Provide the (X, Y) coordinate of the cell's center where the given text is located.  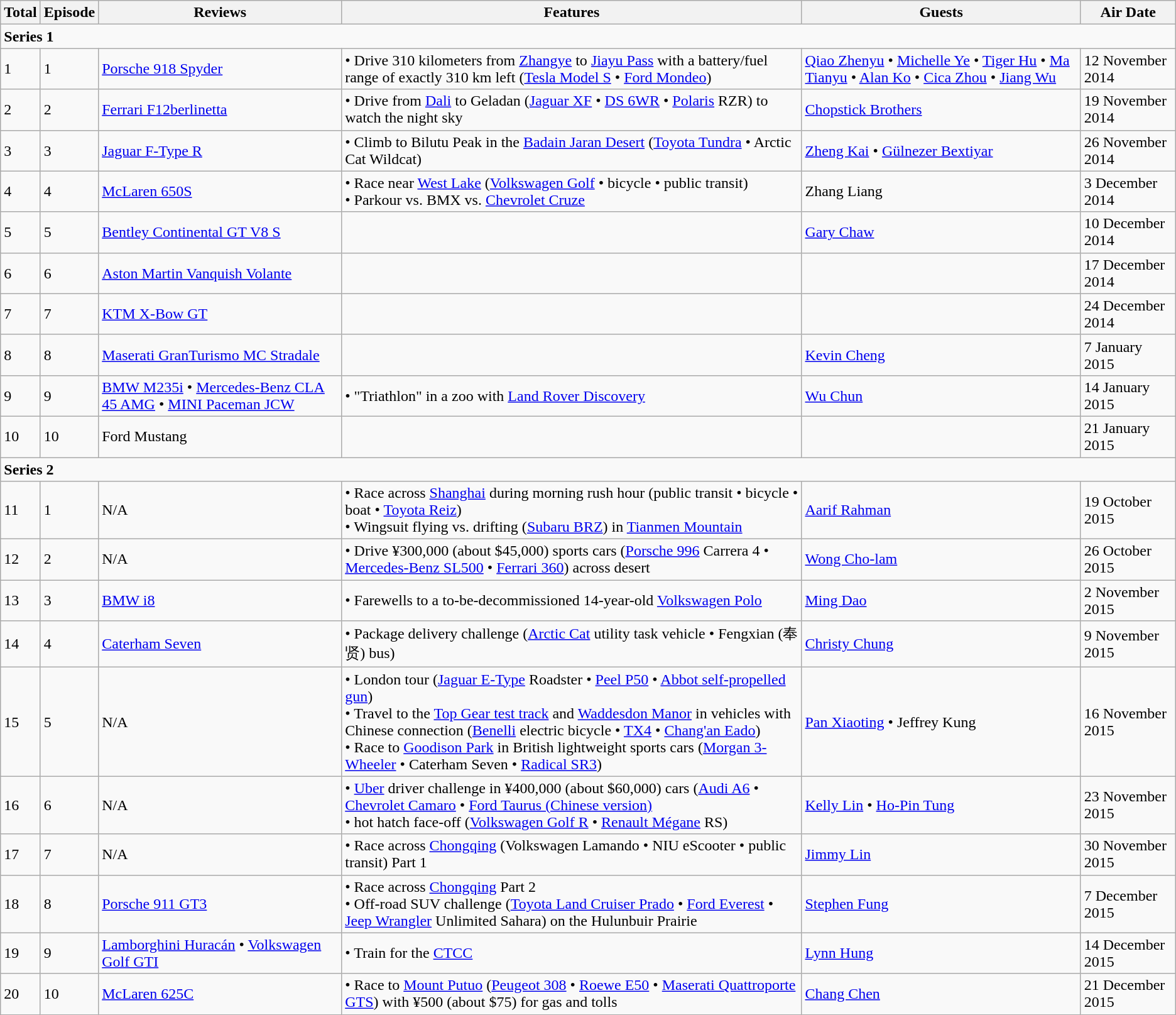
Jaguar F-Type R (220, 151)
Ford Mustang (220, 436)
14 December 2015 (1128, 953)
17 December 2014 (1128, 273)
Total (21, 13)
• Train for the CTCC (572, 953)
Wu Chun (941, 396)
12 (21, 559)
16 November 2015 (1128, 721)
Zhang Liang (941, 191)
23 November 2015 (1128, 805)
• Package delivery challenge (Arctic Cat utility task vehicle • Fengxian (奉贤) bus) (572, 644)
Episode (69, 13)
Maserati GranTurismo MC Stradale (220, 354)
McLaren 650S (220, 191)
Ferrari F12berlinetta (220, 109)
Qiao Zhenyu • Michelle Ye • Tiger Hu • Ma Tianyu • Alan Ko • Cica Zhou • Jiang Wu (941, 69)
Features (572, 13)
• Drive ¥300,000 (about $45,000) sports cars (Porsche 996 Carrera 4 • Mercedes-Benz SL500 • Ferrari 360) across desert (572, 559)
BMW i8 (220, 601)
9 November 2015 (1128, 644)
• Race across Chongqing (Volkswagen Lamando • NIU eScooter • public transit) Part 1 (572, 855)
Zheng Kai • Gülnezer Bextiyar (941, 151)
Pan Xiaoting • Jeffrey Kung (941, 721)
Kevin Cheng (941, 354)
11 (21, 510)
24 December 2014 (1128, 314)
Caterham Seven (220, 644)
21 January 2015 (1128, 436)
Lamborghini Huracán • Volkswagen Golf GTI (220, 953)
KTM X-Bow GT (220, 314)
Porsche 918 Spyder (220, 69)
Chopstick Brothers (941, 109)
10 December 2014 (1128, 233)
14 (21, 644)
Series 1 (588, 36)
• Drive from Dali to Geladan (Jaguar XF • DS 6WR • Polaris RZR) to watch the night sky (572, 109)
Bentley Continental GT V8 S (220, 233)
19 October 2015 (1128, 510)
Series 2 (588, 469)
Kelly Lin • Ho-Pin Tung (941, 805)
18 (21, 904)
Lynn Hung (941, 953)
26 November 2014 (1128, 151)
3 December 2014 (1128, 191)
• Farewells to a to-be-decommissioned 14-year-old Volkswagen Polo (572, 601)
Reviews (220, 13)
2 November 2015 (1128, 601)
12 November 2014 (1128, 69)
Aarif Rahman (941, 510)
19 November 2014 (1128, 109)
21 December 2015 (1128, 994)
7 January 2015 (1128, 354)
Ming Dao (941, 601)
14 January 2015 (1128, 396)
Chang Chen (941, 994)
Stephen Fung (941, 904)
15 (21, 721)
16 (21, 805)
• Race to Mount Putuo (Peugeot 308 • Roewe E50 • Maserati Quattroporte GTS) with ¥500 (about $75) for gas and tolls (572, 994)
McLaren 625C (220, 994)
• "Triathlon" in a zoo with Land Rover Discovery (572, 396)
Aston Martin Vanquish Volante (220, 273)
19 (21, 953)
Gary Chaw (941, 233)
Wong Cho-lam (941, 559)
Porsche 911 GT3 (220, 904)
• Drive 310 kilometers from Zhangye to Jiayu Pass with a battery/fuel range of exactly 310 km left (Tesla Model S • Ford Mondeo) (572, 69)
Jimmy Lin (941, 855)
13 (21, 601)
Christy Chung (941, 644)
26 October 2015 (1128, 559)
20 (21, 994)
BMW M235i • Mercedes-Benz CLA 45 AMG • MINI Paceman JCW (220, 396)
Air Date (1128, 13)
30 November 2015 (1128, 855)
• Race near West Lake (Volkswagen Golf • bicycle • public transit)• Parkour vs. BMX vs. Chevrolet Cruze (572, 191)
Guests (941, 13)
7 December 2015 (1128, 904)
• Climb to Bilutu Peak in the Badain Jaran Desert (Toyota Tundra • Arctic Cat Wildcat) (572, 151)
17 (21, 855)
